From the cell containing the given text, extract its center point as (X, Y) coordinate. 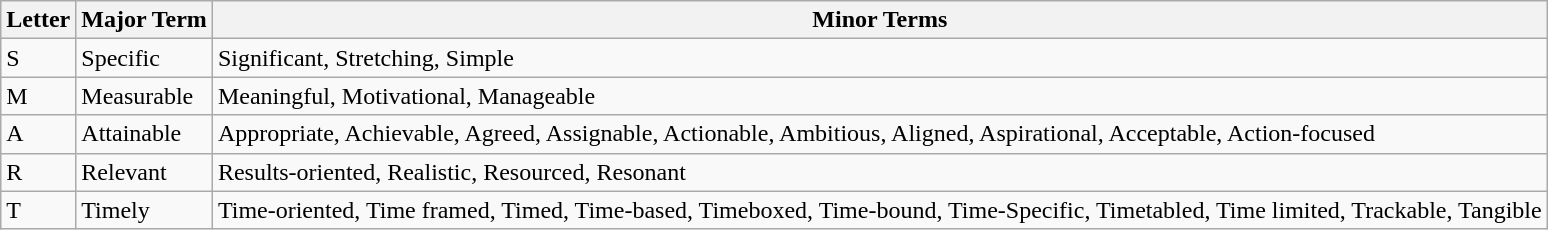
Relevant (144, 172)
Meaningful, Motivational, Manageable (880, 96)
Letter (38, 20)
Attainable (144, 134)
Measurable (144, 96)
A (38, 134)
M (38, 96)
Appropriate, Achievable, Agreed, Assignable, Actionable, Ambitious, Aligned, Aspirational, Acceptable, Action-focused (880, 134)
Specific (144, 58)
R (38, 172)
Results-oriented, Realistic, Resourced, Resonant (880, 172)
Major Term (144, 20)
Significant, Stretching, Simple (880, 58)
Timely (144, 210)
Minor Terms (880, 20)
S (38, 58)
Time-oriented, Time framed, Timed, Time-based, Timeboxed, Time-bound, Time-Specific, Timetabled, Time limited, Trackable, Tangible (880, 210)
T (38, 210)
